Capture the cell that displays the provided text and extract its (X, Y) central coordinate. 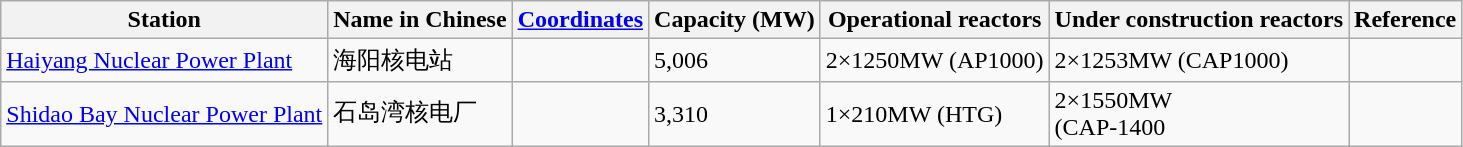
Capacity (MW) (735, 20)
Under construction reactors (1198, 20)
Operational reactors (934, 20)
Haiyang Nuclear Power Plant (164, 60)
3,310 (735, 114)
2×1250MW (AP1000) (934, 60)
1×210MW (HTG) (934, 114)
石岛湾核电厂 (420, 114)
Name in Chinese (420, 20)
Coordinates (580, 20)
Station (164, 20)
2×1253MW (CAP1000) (1198, 60)
2×1550MW(CAP-1400 (1198, 114)
海阳核电站 (420, 60)
Reference (1406, 20)
Shidao Bay Nuclear Power Plant (164, 114)
5,006 (735, 60)
